Scan for the cell matching the given text and deliver its [x, y] coordinate at center. 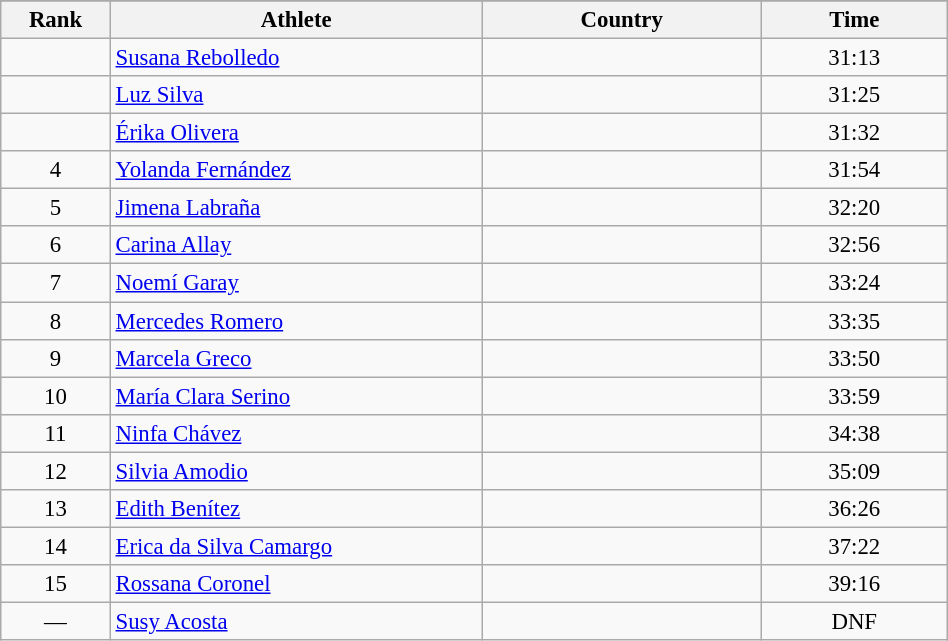
32:20 [854, 208]
12 [56, 471]
6 [56, 245]
11 [56, 433]
13 [56, 509]
Silvia Amodio [296, 471]
Susana Rebolledo [296, 58]
32:56 [854, 245]
37:22 [854, 546]
María Clara Serino [296, 396]
34:38 [854, 433]
— [56, 621]
14 [56, 546]
Mercedes Romero [296, 321]
Ninfa Chávez [296, 433]
Erica da Silva Camargo [296, 546]
33:24 [854, 283]
Carina Allay [296, 245]
8 [56, 321]
Jimena Labraña [296, 208]
31:32 [854, 133]
39:16 [854, 584]
DNF [854, 621]
31:54 [854, 170]
33:35 [854, 321]
Luz Silva [296, 95]
5 [56, 208]
35:09 [854, 471]
33:50 [854, 358]
Time [854, 20]
10 [56, 396]
Marcela Greco [296, 358]
31:25 [854, 95]
Érika Olivera [296, 133]
Athlete [296, 20]
4 [56, 170]
Country [622, 20]
Rossana Coronel [296, 584]
Susy Acosta [296, 621]
9 [56, 358]
15 [56, 584]
Rank [56, 20]
Noemí Garay [296, 283]
31:13 [854, 58]
33:59 [854, 396]
Yolanda Fernández [296, 170]
Edith Benítez [296, 509]
7 [56, 283]
36:26 [854, 509]
